Search for the cell housing the specified text and yield its [X, Y] center coordinate. 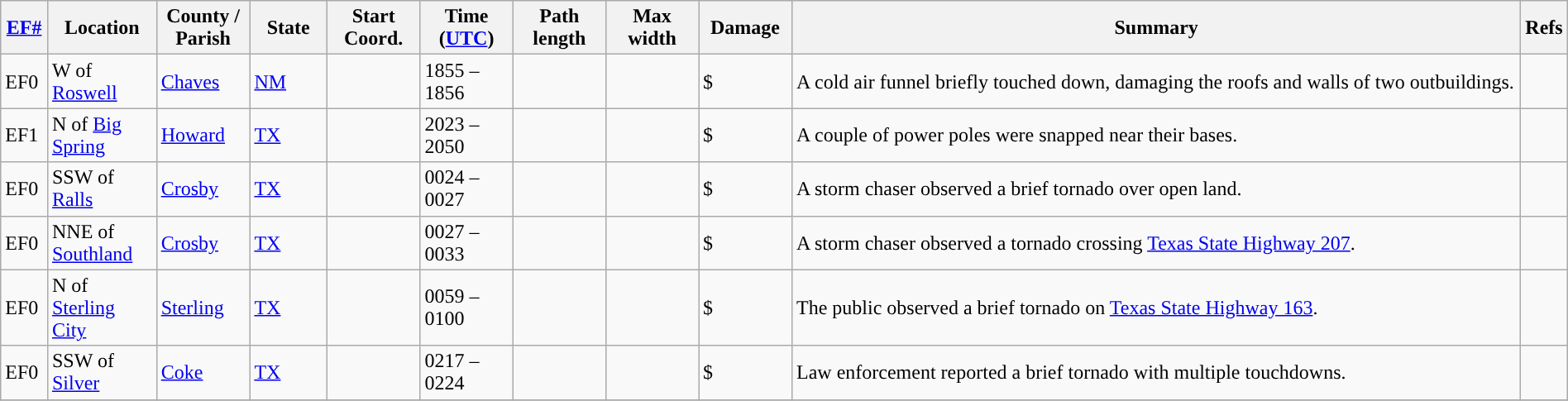
Damage [746, 28]
A storm chaser observed a brief tornado over open land. [1156, 189]
Howard [203, 136]
Summary [1156, 28]
Path length [559, 28]
Coke [203, 372]
Max width [652, 28]
Start Coord. [373, 28]
N of Sterling City [102, 308]
A storm chaser observed a tornado crossing Texas State Highway 207. [1156, 243]
W of Roswell [102, 81]
0024 – 0027 [466, 189]
County / Parish [203, 28]
1855 – 1856 [466, 81]
State [289, 28]
The public observed a brief tornado on Texas State Highway 163. [1156, 308]
Refs [1545, 28]
Chaves [203, 81]
Sterling [203, 308]
0217 – 0224 [466, 372]
SSW of Ralls [102, 189]
Time (UTC) [466, 28]
0059 – 0100 [466, 308]
0027 – 0033 [466, 243]
A cold air funnel briefly touched down, damaging the roofs and walls of two outbuildings. [1156, 81]
EF# [25, 28]
Location [102, 28]
A couple of power poles were snapped near their bases. [1156, 136]
EF1 [25, 136]
NNE of Southland [102, 243]
N of Big Spring [102, 136]
NM [289, 81]
Law enforcement reported a brief tornado with multiple touchdowns. [1156, 372]
SSW of Silver [102, 372]
2023 – 2050 [466, 136]
